Detect which cell encompasses the target text, then output its [X, Y] center coordinate. 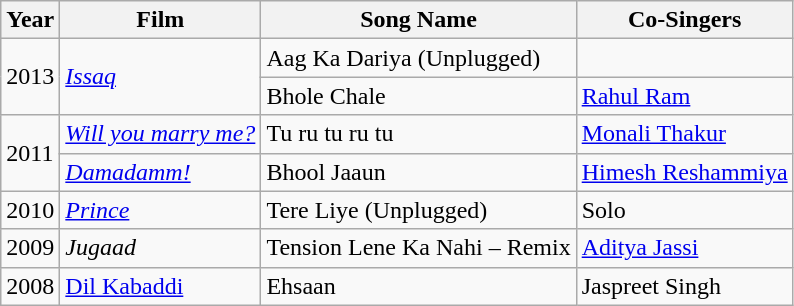
Tension Lene Ka Nahi – Remix [418, 248]
2013 [30, 77]
Dil Kabaddi [160, 286]
Prince [160, 210]
Himesh Reshammiya [684, 172]
2010 [30, 210]
Bhole Chale [418, 96]
Tere Liye (Unplugged) [418, 210]
Aag Ka Dariya (Unplugged) [418, 58]
Jaspreet Singh [684, 286]
2009 [30, 248]
Aditya Jassi [684, 248]
Damadamm! [160, 172]
Tu ru tu ru tu [418, 134]
2008 [30, 286]
Year [30, 20]
Solo [684, 210]
Rahul Ram [684, 96]
Monali Thakur [684, 134]
Ehsaan [418, 286]
2011 [30, 153]
Jugaad [160, 248]
Bhool Jaaun [418, 172]
Issaq [160, 77]
Will you marry me? [160, 134]
Song Name [418, 20]
Co-Singers [684, 20]
Film [160, 20]
